Return the (X, Y) coordinate for the center point of the cell that contains the specified text.  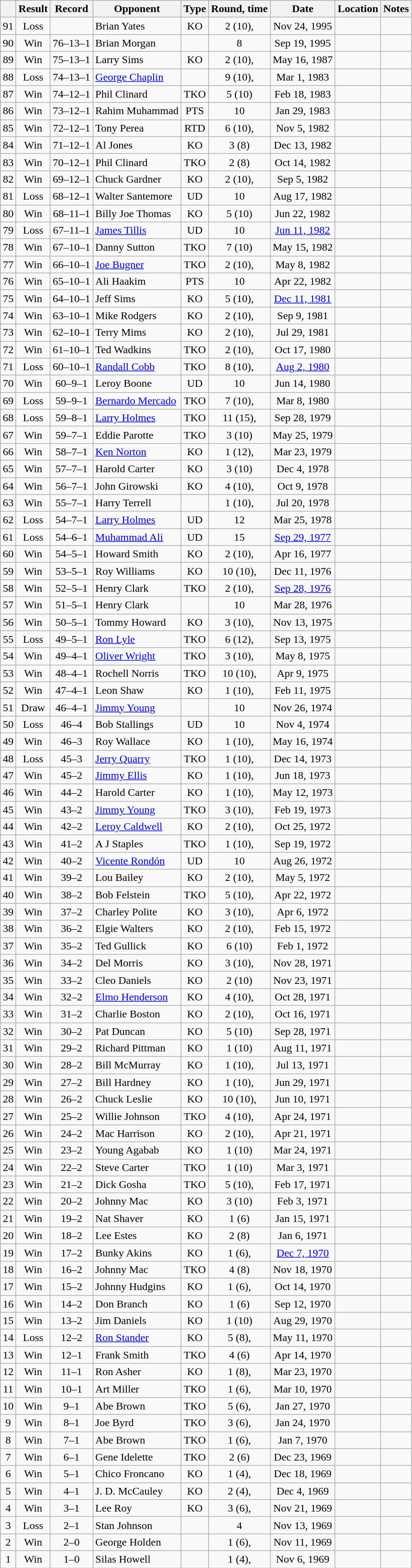
24–2 (72, 1133)
84 (8, 145)
Leroy Boone (137, 384)
9 (10), (240, 77)
62–10–1 (72, 333)
Record (72, 9)
Dec 11, 1981 (303, 299)
Jun 10, 1971 (303, 1099)
50 (8, 724)
52–5–1 (72, 588)
54–5–1 (72, 554)
Silas Howell (137, 1559)
Rochell Norris (137, 673)
May 8, 1975 (303, 656)
George Holden (137, 1542)
Sep 9, 1981 (303, 316)
Bernardo Mercado (137, 401)
Apr 24, 1971 (303, 1116)
43–2 (72, 810)
Sep 12, 1970 (303, 1304)
32 (8, 1031)
23 (8, 1184)
59–8–1 (72, 418)
47 (8, 776)
Sep 13, 1975 (303, 639)
22–2 (72, 1167)
May 5, 1972 (303, 878)
Apr 9, 1975 (303, 673)
Jun 11, 1982 (303, 231)
Nov 11, 1969 (303, 1542)
May 15, 1982 (303, 248)
53–5–1 (72, 571)
Muhammad Ali (137, 537)
Sep 28, 1976 (303, 588)
Larry Sims (137, 60)
Chuck Gardner (137, 179)
14 (8, 1338)
Apr 6, 1972 (303, 912)
Mar 28, 1976 (303, 605)
19 (8, 1252)
Type (194, 9)
Al Jones (137, 145)
50–5–1 (72, 622)
Oct 9, 1978 (303, 486)
Dec 14, 1973 (303, 759)
41 (8, 878)
27 (8, 1116)
Mar 23, 1970 (303, 1372)
Vicente Rondón (137, 861)
Walter Santemore (137, 196)
49–4–1 (72, 656)
42–2 (72, 827)
54–7–1 (72, 520)
Bunky Akins (137, 1252)
56–7–1 (72, 486)
Dec 13, 1982 (303, 145)
Nat Shaver (137, 1218)
54 (8, 656)
Oct 14, 1970 (303, 1286)
59–9–1 (72, 401)
45–2 (72, 776)
74–13–1 (72, 77)
Young Agabab (137, 1150)
Randall Cobb (137, 367)
6 (12), (240, 639)
1 (8, 1559)
Tony Perea (137, 128)
18 (8, 1269)
Mike Rodgers (137, 316)
Eddie Parotte (137, 435)
6 (8, 1474)
Tommy Howard (137, 622)
Oct 14, 1982 (303, 162)
Nov 26, 1974 (303, 707)
Jim Daniels (137, 1321)
34–2 (72, 963)
6 (10), (240, 128)
Notes (396, 9)
Frank Smith (137, 1355)
67–11–1 (72, 231)
90 (8, 43)
37 (8, 946)
Apr 14, 1970 (303, 1355)
Oliver Wright (137, 656)
May 11, 1970 (303, 1338)
Mac Harrison (137, 1133)
Billy Joe Thomas (137, 214)
Jan 29, 1983 (303, 111)
76 (8, 282)
Jan 15, 1971 (303, 1218)
71 (8, 367)
Mar 24, 1971 (303, 1150)
13 (8, 1355)
Leroy Caldwell (137, 827)
54–6–1 (72, 537)
71–12–1 (72, 145)
Jul 13, 1971 (303, 1065)
Nov 18, 1970 (303, 1269)
2–0 (72, 1542)
Apr 21, 1971 (303, 1133)
18–2 (72, 1235)
Elgie Walters (137, 929)
Feb 11, 1975 (303, 690)
Sep 19, 1995 (303, 43)
44 (8, 827)
Nov 13, 1975 (303, 622)
33–2 (72, 980)
85 (8, 128)
28 (8, 1099)
91 (8, 26)
Elmo Henderson (137, 997)
8–1 (72, 1423)
Dec 11, 1976 (303, 571)
38–2 (72, 895)
13–2 (72, 1321)
66 (8, 452)
Stan Johnson (137, 1525)
67 (8, 435)
57–7–1 (72, 469)
Ali Haakim (137, 282)
26 (8, 1133)
Chuck Leslie (137, 1099)
Ron Stander (137, 1338)
46–3 (72, 741)
Mar 3, 1971 (303, 1167)
Mar 10, 1970 (303, 1389)
Feb 18, 1983 (303, 94)
Dec 4, 1978 (303, 469)
Oct 28, 1971 (303, 997)
3–1 (72, 1508)
20–2 (72, 1201)
7 (8, 1457)
2 (4), (240, 1491)
6 (10) (240, 946)
25–2 (72, 1116)
26–2 (72, 1099)
Aug 11, 1971 (303, 1048)
Bill McMurray (137, 1065)
5 (8), (240, 1338)
60–10–1 (72, 367)
20 (8, 1235)
5 (8, 1491)
49 (8, 741)
7–1 (72, 1440)
Ted Gullick (137, 946)
46 (8, 793)
Bill Hardney (137, 1082)
52 (8, 690)
49–5–1 (72, 639)
27–2 (72, 1082)
19–2 (72, 1218)
10–1 (72, 1389)
48 (8, 759)
60 (8, 554)
45–3 (72, 759)
5 (6), (240, 1406)
40–2 (72, 861)
9–1 (72, 1406)
Jul 20, 1978 (303, 503)
Terry Mims (137, 333)
Roy Williams (137, 571)
48–4–1 (72, 673)
51 (8, 707)
George Chaplin (137, 77)
1 (12), (240, 452)
30 (8, 1065)
Feb 17, 1971 (303, 1184)
58 (8, 588)
Gene Idelette (137, 1457)
41–2 (72, 844)
Oct 25, 1972 (303, 827)
14–2 (72, 1304)
76–13–1 (72, 43)
66–10–1 (72, 265)
Charlie Boston (137, 1014)
55 (8, 639)
Rahim Muhammad (137, 111)
Roy Wallace (137, 741)
69 (8, 401)
56 (8, 622)
Nov 5, 1982 (303, 128)
Jimmy Ellis (137, 776)
88 (8, 77)
87 (8, 94)
Jun 29, 1971 (303, 1082)
63 (8, 503)
37–2 (72, 912)
5–1 (72, 1474)
8 (10), (240, 367)
65–10–1 (72, 282)
2 (8, 1542)
A J Staples (137, 844)
Nov 28, 1971 (303, 963)
Mar 25, 1978 (303, 520)
1–0 (72, 1559)
Ron Lyle (137, 639)
51–5–1 (72, 605)
15–2 (72, 1286)
Result (33, 9)
31–2 (72, 1014)
May 16, 1987 (303, 60)
47–4–1 (72, 690)
69–12–1 (72, 179)
4 (6) (240, 1355)
4 (8) (240, 1269)
65 (8, 469)
24 (8, 1167)
Jan 6, 1971 (303, 1235)
22 (8, 1201)
Ted Wadkins (137, 350)
Lee Roy (137, 1508)
82 (8, 179)
Jeff Sims (137, 299)
64–10–1 (72, 299)
Jan 24, 1970 (303, 1423)
25 (8, 1150)
James Tillis (137, 231)
70–12–1 (72, 162)
16–2 (72, 1269)
Aug 26, 1972 (303, 861)
11 (15), (240, 418)
Howard Smith (137, 554)
44–2 (72, 793)
Jul 29, 1981 (303, 333)
Aug 2, 1980 (303, 367)
May 16, 1974 (303, 741)
Johnny Hudgins (137, 1286)
35 (8, 980)
Sep 28, 1979 (303, 418)
59–7–1 (72, 435)
Leon Shaw (137, 690)
Sep 19, 1972 (303, 844)
78 (8, 248)
73 (8, 333)
36–2 (72, 929)
May 12, 1973 (303, 793)
Mar 1, 1983 (303, 77)
Bob Stallings (137, 724)
Nov 6, 1969 (303, 1559)
72 (8, 350)
33 (8, 1014)
Ron Asher (137, 1372)
45 (8, 810)
35–2 (72, 946)
68 (8, 418)
39 (8, 912)
Jan 27, 1970 (303, 1406)
Jun 14, 1980 (303, 384)
23–2 (72, 1150)
Joe Byrd (137, 1423)
36 (8, 963)
Del Morris (137, 963)
68–11–1 (72, 214)
Nov 4, 1974 (303, 724)
Location (358, 9)
Feb 15, 1972 (303, 929)
12–2 (72, 1338)
Richard Pittman (137, 1048)
May 8, 1982 (303, 265)
4–1 (72, 1491)
May 25, 1979 (303, 435)
Chico Froncano (137, 1474)
Jun 22, 1982 (303, 214)
42 (8, 861)
3 (8) (240, 145)
89 (8, 60)
Danny Sutton (137, 248)
Date (303, 9)
Nov 21, 1969 (303, 1508)
Pat Duncan (137, 1031)
74 (8, 316)
Brian Yates (137, 26)
11–1 (72, 1372)
16 (8, 1304)
21–2 (72, 1184)
38 (8, 929)
Feb 3, 1971 (303, 1201)
75–13–1 (72, 60)
Sep 29, 1977 (303, 537)
64 (8, 486)
Mar 23, 1979 (303, 452)
59 (8, 571)
2–1 (72, 1525)
Dec 18, 1969 (303, 1474)
29–2 (72, 1048)
46–4 (72, 724)
Jerry Quarry (137, 759)
75 (8, 299)
57 (8, 605)
Brian Morgan (137, 43)
55–7–1 (72, 503)
61 (8, 537)
72–12–1 (72, 128)
Draw (33, 707)
Aug 17, 1982 (303, 196)
12–1 (72, 1355)
73–12–1 (72, 111)
Nov 24, 1995 (303, 26)
Cleo Daniels (137, 980)
21 (8, 1218)
Lou Bailey (137, 878)
Dec 23, 1969 (303, 1457)
32–2 (72, 997)
Round, time (240, 9)
Dec 4, 1969 (303, 1491)
Mar 8, 1980 (303, 401)
7 (10), (240, 401)
28–2 (72, 1065)
31 (8, 1048)
Ken Norton (137, 452)
43 (8, 844)
58–7–1 (72, 452)
Oct 16, 1971 (303, 1014)
Art Miller (137, 1389)
62 (8, 520)
Sep 28, 1971 (303, 1031)
Nov 13, 1969 (303, 1525)
Apr 22, 1982 (303, 282)
46–4–1 (72, 707)
Aug 29, 1970 (303, 1321)
40 (8, 895)
Feb 19, 1973 (303, 810)
Feb 1, 1972 (303, 946)
79 (8, 231)
Lee Estes (137, 1235)
Joe Bugner (137, 265)
11 (8, 1389)
81 (8, 196)
9 (8, 1423)
80 (8, 214)
61–10–1 (72, 350)
Nov 23, 1971 (303, 980)
77 (8, 265)
53 (8, 673)
3 (8, 1525)
86 (8, 111)
2 (6) (240, 1457)
Don Branch (137, 1304)
Willie Johnson (137, 1116)
17–2 (72, 1252)
Sep 5, 1982 (303, 179)
2 (10) (240, 980)
Jan 7, 1970 (303, 1440)
60–9–1 (72, 384)
J. D. McCauley (137, 1491)
83 (8, 162)
Oct 17, 1980 (303, 350)
70 (8, 384)
Charley Polite (137, 912)
6–1 (72, 1457)
17 (8, 1286)
Apr 16, 1977 (303, 554)
1 (8), (240, 1372)
30–2 (72, 1031)
29 (8, 1082)
Apr 22, 1972 (303, 895)
Dec 7, 1970 (303, 1252)
John Girowski (137, 486)
Dick Gosha (137, 1184)
Harry Terrell (137, 503)
74–12–1 (72, 94)
39–2 (72, 878)
68–12–1 (72, 196)
67–10–1 (72, 248)
Bob Felstein (137, 895)
Jun 18, 1973 (303, 776)
Steve Carter (137, 1167)
34 (8, 997)
RTD (194, 128)
Opponent (137, 9)
63–10–1 (72, 316)
7 (10) (240, 248)
